Detect which cell encompasses the target text, then output its (X, Y) center coordinate. 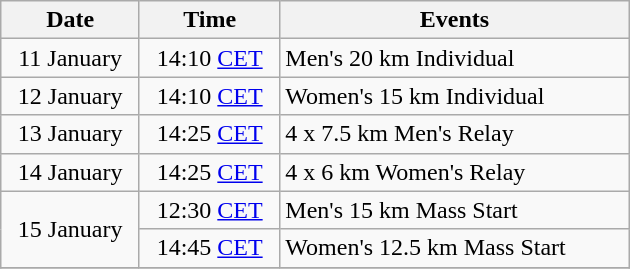
13 January (70, 134)
Date (70, 20)
14 January (70, 172)
12 January (70, 96)
Time (209, 20)
14:45 CET (209, 248)
Women's 12.5 km Mass Start (454, 248)
4 x 7.5 km Men's Relay (454, 134)
Events (454, 20)
4 x 6 km Women's Relay (454, 172)
Women's 15 km Individual (454, 96)
15 January (70, 229)
Men's 15 km Mass Start (454, 210)
11 January (70, 58)
Men's 20 km Individual (454, 58)
12:30 CET (209, 210)
